Identify which cell holds the provided text, then report its [X, Y] central coordinate. 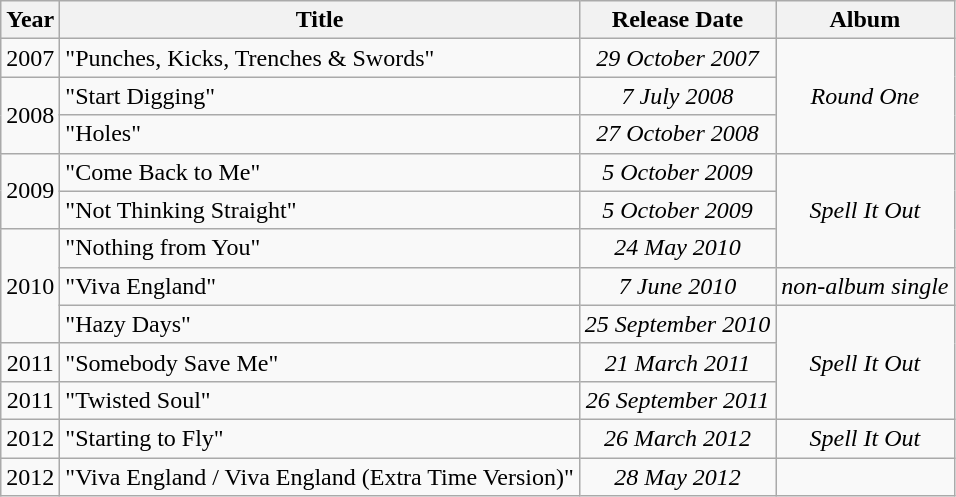
"Not Thinking Straight" [320, 210]
"Nothing from You" [320, 248]
7 July 2008 [677, 96]
"Hazy Days" [320, 324]
Year [30, 20]
26 March 2012 [677, 438]
2009 [30, 191]
25 September 2010 [677, 324]
"Punches, Kicks, Trenches & Swords" [320, 58]
2007 [30, 58]
2010 [30, 286]
"Somebody Save Me" [320, 362]
Round One [865, 96]
2008 [30, 115]
7 June 2010 [677, 286]
non-album single [865, 286]
21 March 2011 [677, 362]
"Viva England" [320, 286]
"Start Digging" [320, 96]
24 May 2010 [677, 248]
28 May 2012 [677, 477]
"Viva England / Viva England (Extra Time Version)" [320, 477]
27 October 2008 [677, 134]
"Twisted Soul" [320, 400]
"Come Back to Me" [320, 172]
Title [320, 20]
29 October 2007 [677, 58]
Release Date [677, 20]
Album [865, 20]
26 September 2011 [677, 400]
"Holes" [320, 134]
"Starting to Fly" [320, 438]
